Capture the cell that displays the provided text and extract its [x, y] central coordinate. 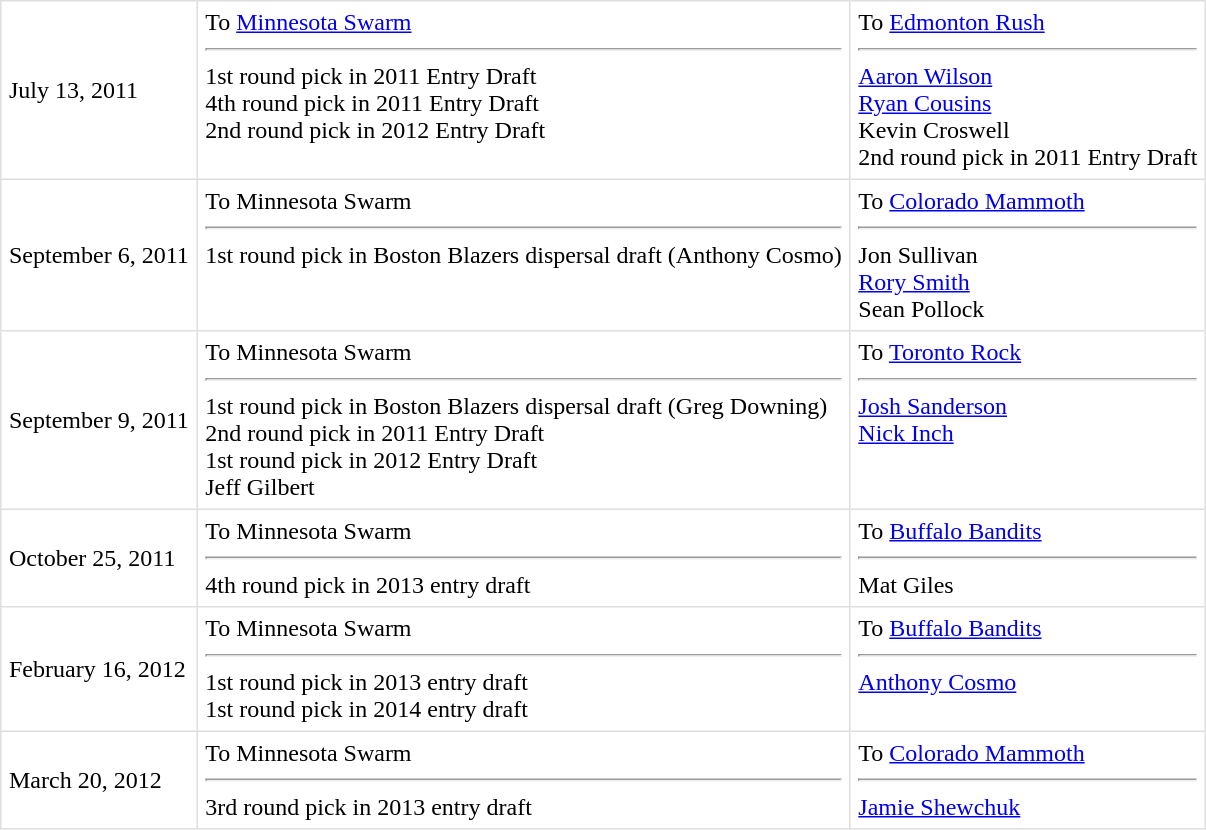
July 13, 2011 [99, 90]
To Minnesota Swarm4th round pick in 2013 entry draft [524, 558]
To Buffalo BanditsAnthony Cosmo [1028, 669]
October 25, 2011 [99, 558]
February 16, 2012 [99, 669]
To Minnesota Swarm1st round pick in 2013 entry draft1st round pick in 2014 entry draft [524, 669]
To Minnesota Swarm1st round pick in 2011 Entry Draft4th round pick in 2011 Entry Draft2nd round pick in 2012 Entry Draft [524, 90]
To Minnesota Swarm1st round pick in Boston Blazers dispersal draft (Anthony Cosmo) [524, 255]
To Colorado MammothJon SullivanRory SmithSean Pollock [1028, 255]
To Toronto RockJosh SandersonNick Inch [1028, 420]
March 20, 2012 [99, 780]
September 6, 2011 [99, 255]
September 9, 2011 [99, 420]
To Colorado MammothJamie Shewchuk [1028, 780]
To Minnesota Swarm3rd round pick in 2013 entry draft [524, 780]
To Buffalo BanditsMat Giles [1028, 558]
To Edmonton RushAaron WilsonRyan CousinsKevin Croswell2nd round pick in 2011 Entry Draft [1028, 90]
